Extract the (X, Y) coordinate from the center of the cell holding the provided text.  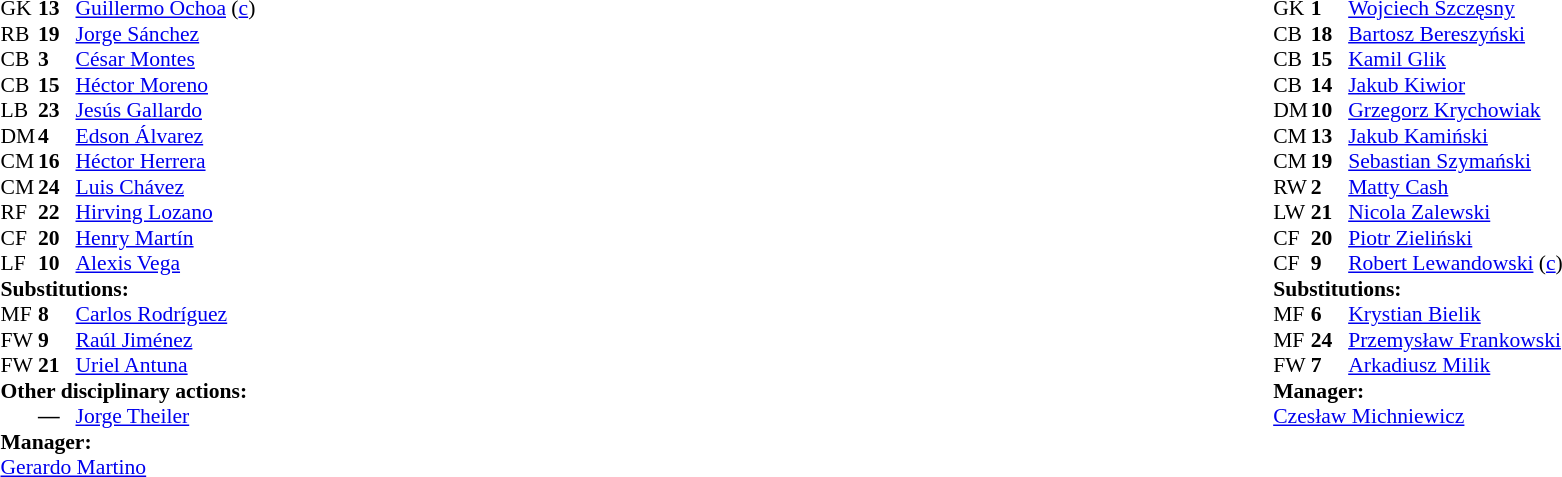
Alexis Vega (166, 263)
13 (1330, 136)
Héctor Herrera (166, 161)
16 (57, 161)
RB (19, 34)
Raúl Jiménez (166, 340)
LF (19, 263)
Uriel Antuna (166, 365)
18 (1330, 34)
RW (1292, 187)
— (57, 417)
Luis Chávez (166, 187)
6 (1330, 315)
Jorge Sánchez (166, 34)
Substitutions: (128, 289)
Edson Álvarez (166, 136)
Henry Martín (166, 238)
Carlos Rodríguez (166, 315)
14 (1330, 85)
Jesús Gallardo (166, 111)
4 (57, 136)
3 (57, 59)
Héctor Moreno (166, 85)
22 (57, 213)
RF (19, 213)
Jorge Theiler (166, 417)
Hirving Lozano (166, 213)
César Montes (166, 59)
Manager: (128, 442)
8 (57, 315)
LW (1292, 213)
2 (1330, 187)
Other disciplinary actions: (128, 391)
7 (1330, 365)
23 (57, 111)
LB (19, 111)
